Extract the [X, Y] coordinate from the center of the cell holding the provided text.  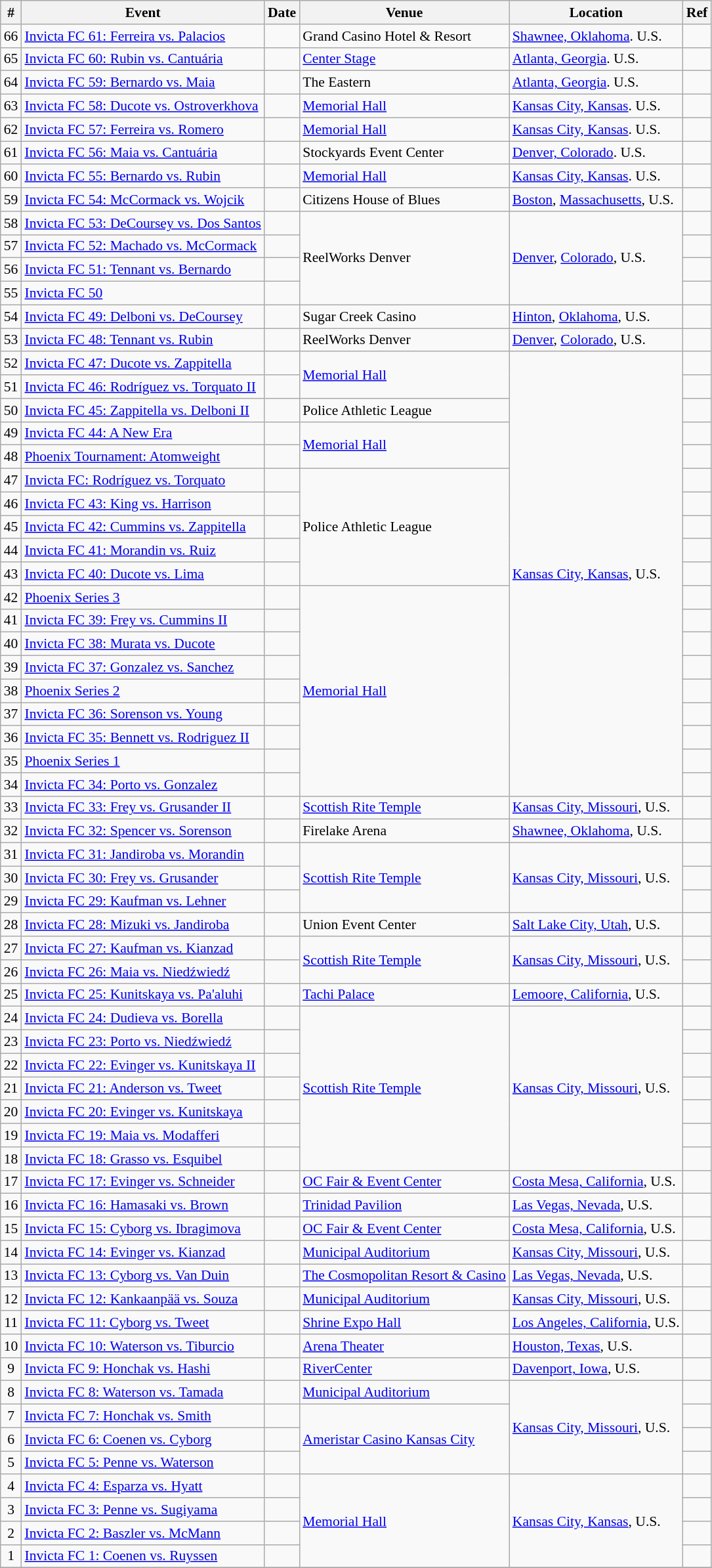
Invicta FC 21: Anderson vs. Tweet [142, 1089]
Invicta FC 26: Maia vs. Niedźwiedź [142, 972]
Invicta FC 8: Waterson vs. Tamada [142, 1393]
4 [11, 1487]
Ref [697, 12]
21 [11, 1089]
54 [11, 316]
Invicta FC 15: Cyborg vs. Ibragimova [142, 1229]
Invicta FC 19: Maia vs. Modafferi [142, 1135]
Invicta FC 47: Ducote vs. Zappitella [142, 364]
26 [11, 972]
33 [11, 808]
Invicta FC 12: Kankaanpää vs. Souza [142, 1299]
12 [11, 1299]
Invicta FC 23: Porto vs. Niedźwiedź [142, 1042]
3 [11, 1510]
Hinton, Oklahoma, U.S. [596, 316]
Invicta FC 18: Grasso vs. Esquibel [142, 1159]
2 [11, 1533]
41 [11, 621]
Invicta FC 53: DeCoursey vs. Dos Santos [142, 223]
48 [11, 457]
53 [11, 340]
Ameristar Casino Kansas City [404, 1439]
Location [596, 12]
45 [11, 527]
16 [11, 1206]
Invicta FC 30: Frey vs. Grusander [142, 878]
Invicta FC 7: Honchak vs. Smith [142, 1416]
Invicta FC 9: Honchak vs. Hashi [142, 1369]
32 [11, 831]
Invicta FC 50 [142, 294]
27 [11, 948]
57 [11, 246]
13 [11, 1276]
Invicta FC 36: Sorenson vs. Young [142, 714]
28 [11, 925]
6 [11, 1439]
9 [11, 1369]
Invicta FC 34: Porto vs. Gonzalez [142, 785]
Davenport, Iowa, U.S. [596, 1369]
25 [11, 995]
Invicta FC 51: Tennant vs. Bernardo [142, 270]
37 [11, 714]
Shawnee, Oklahoma. U.S. [596, 36]
Phoenix Series 3 [142, 598]
18 [11, 1159]
1 [11, 1556]
17 [11, 1182]
Invicta FC 33: Frey vs. Grusander II [142, 808]
60 [11, 177]
Invicta FC 6: Coenen vs. Cyborg [142, 1439]
Invicta FC 54: McCormack vs. Wojcik [142, 200]
49 [11, 433]
Invicta FC 27: Kaufman vs. Kianzad [142, 948]
Invicta FC 49: Delboni vs. DeCoursey [142, 316]
Invicta FC 42: Cummins vs. Zappitella [142, 527]
46 [11, 504]
20 [11, 1112]
36 [11, 738]
Union Event Center [404, 925]
Invicta FC 39: Frey vs. Cummins II [142, 621]
40 [11, 644]
47 [11, 481]
Invicta FC 48: Tennant vs. Rubin [142, 340]
51 [11, 387]
59 [11, 200]
Invicta FC 56: Maia vs. Cantuária [142, 153]
11 [11, 1322]
5 [11, 1463]
Invicta FC 38: Murata vs. Ducote [142, 644]
Stockyards Event Center [404, 153]
22 [11, 1065]
Invicta FC 4: Esparza vs. Hyatt [142, 1487]
30 [11, 878]
Invicta FC 3: Penne vs. Sugiyama [142, 1510]
Firelake Arena [404, 831]
Invicta FC 2: Baszler vs. McMann [142, 1533]
The Eastern [404, 83]
63 [11, 106]
Trinidad Pavilion [404, 1206]
Invicta FC 45: Zappitella vs. Delboni II [142, 410]
Invicta FC 55: Bernardo vs. Rubin [142, 177]
Sugar Creek Casino [404, 316]
52 [11, 364]
Venue [404, 12]
24 [11, 1018]
Houston, Texas, U.S. [596, 1346]
55 [11, 294]
Citizens House of Blues [404, 200]
Invicta FC 60: Rubin vs. Cantuária [142, 59]
56 [11, 270]
Invicta FC 28: Mizuki vs. Jandiroba [142, 925]
Invicta FC 46: Rodríguez vs. Torquato II [142, 387]
Denver, Colorado. U.S. [596, 153]
58 [11, 223]
31 [11, 855]
66 [11, 36]
Invicta FC 5: Penne vs. Waterson [142, 1463]
Tachi Palace [404, 995]
Boston, Massachusetts, U.S. [596, 200]
Invicta FC 24: Dudieva vs. Borella [142, 1018]
14 [11, 1252]
50 [11, 410]
10 [11, 1346]
38 [11, 691]
RiverCenter [404, 1369]
Invicta FC 13: Cyborg vs. Van Duin [142, 1276]
Los Angeles, California, U.S. [596, 1322]
The Cosmopolitan Resort & Casino [404, 1276]
Invicta FC 1: Coenen vs. Ruyssen [142, 1556]
39 [11, 668]
42 [11, 598]
Invicta FC: Rodríguez vs. Torquato [142, 481]
Invicta FC 22: Evinger vs. Kunitskaya II [142, 1065]
Arena Theater [404, 1346]
Invicta FC 29: Kaufman vs. Lehner [142, 902]
64 [11, 83]
65 [11, 59]
# [11, 12]
Shrine Expo Hall [404, 1322]
Lemoore, California, U.S. [596, 995]
Invicta FC 31: Jandiroba vs. Morandin [142, 855]
7 [11, 1416]
Invicta FC 16: Hamasaki vs. Brown [142, 1206]
Phoenix Series 1 [142, 761]
Invicta FC 44: A New Era [142, 433]
Invicta FC 11: Cyborg vs. Tweet [142, 1322]
Invicta FC 25: Kunitskaya vs. Pa'aluhi [142, 995]
Invicta FC 52: Machado vs. McCormack [142, 246]
Grand Casino Hotel & Resort [404, 36]
Invicta FC 57: Ferreira vs. Romero [142, 129]
Invicta FC 14: Evinger vs. Kianzad [142, 1252]
15 [11, 1229]
Invicta FC 35: Bennett vs. Rodriguez II [142, 738]
62 [11, 129]
Phoenix Tournament: Atomweight [142, 457]
61 [11, 153]
Shawnee, Oklahoma, U.S. [596, 831]
Phoenix Series 2 [142, 691]
Invicta FC 59: Bernardo vs. Maia [142, 83]
Date [282, 12]
34 [11, 785]
Center Stage [404, 59]
Invicta FC 20: Evinger vs. Kunitskaya [142, 1112]
Invicta FC 40: Ducote vs. Lima [142, 574]
Invicta FC 43: King vs. Harrison [142, 504]
8 [11, 1393]
29 [11, 902]
Salt Lake City, Utah, U.S. [596, 925]
23 [11, 1042]
Invicta FC 37: Gonzalez vs. Sanchez [142, 668]
Invicta FC 17: Evinger vs. Schneider [142, 1182]
44 [11, 551]
Invicta FC 10: Waterson vs. Tiburcio [142, 1346]
43 [11, 574]
Invicta FC 61: Ferreira vs. Palacios [142, 36]
Invicta FC 58: Ducote vs. Ostroverkhova [142, 106]
Invicta FC 32: Spencer vs. Sorenson [142, 831]
Invicta FC 41: Morandin vs. Ruiz [142, 551]
35 [11, 761]
19 [11, 1135]
Event [142, 12]
